Return the [x, y] coordinate for the center point of the cell that contains the specified text.  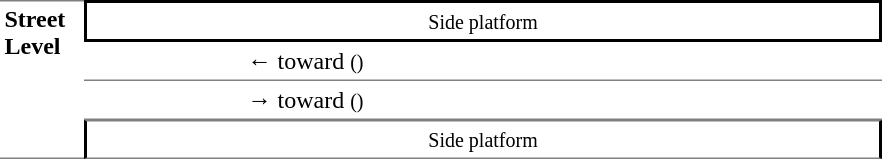
→ toward () [562, 100]
Street Level [42, 80]
← toward () [562, 62]
